Provide the (X, Y) coordinate of the cell's center where the given text is located.  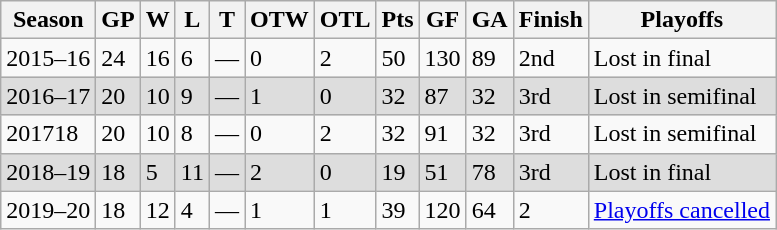
19 (398, 172)
51 (442, 172)
GF (442, 20)
89 (490, 58)
W (158, 20)
12 (158, 210)
Pts (398, 20)
64 (490, 210)
120 (442, 210)
4 (192, 210)
OTW (279, 20)
9 (192, 96)
87 (442, 96)
Finish (550, 20)
2019–20 (48, 210)
2015–16 (48, 58)
39 (398, 210)
GA (490, 20)
50 (398, 58)
78 (490, 172)
2016–17 (48, 96)
201718 (48, 134)
130 (442, 58)
24 (118, 58)
11 (192, 172)
T (226, 20)
6 (192, 58)
Playoffs (682, 20)
2nd (550, 58)
Season (48, 20)
GP (118, 20)
2018–19 (48, 172)
16 (158, 58)
91 (442, 134)
5 (158, 172)
L (192, 20)
OTL (345, 20)
Playoffs cancelled (682, 210)
8 (192, 134)
